Return (x, y) of the center of cell containing provided text 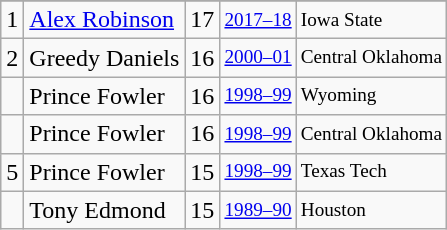
Tony Edmond (104, 210)
Alex Robinson (104, 20)
1989–90 (258, 210)
17 (202, 20)
2017–18 (258, 20)
Houston (371, 210)
1 (12, 20)
Greedy Daniels (104, 58)
5 (12, 172)
Texas Tech (371, 172)
2 (12, 58)
Wyoming (371, 96)
2000–01 (258, 58)
Iowa State (371, 20)
